Identify which cell holds the provided text, then report its (x, y) central coordinate. 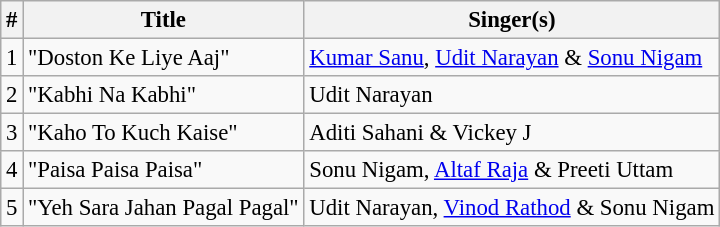
1 (12, 58)
2 (12, 95)
"Kaho To Kuch Kaise" (164, 133)
Aditi Sahani & Vickey J (512, 133)
Udit Narayan, Vinod Rathod & Sonu Nigam (512, 208)
Singer(s) (512, 20)
4 (12, 170)
Title (164, 20)
"Paisa Paisa Paisa" (164, 170)
# (12, 20)
"Yeh Sara Jahan Pagal Pagal" (164, 208)
"Kabhi Na Kabhi" (164, 95)
Sonu Nigam, Altaf Raja & Preeti Uttam (512, 170)
3 (12, 133)
5 (12, 208)
Kumar Sanu, Udit Narayan & Sonu Nigam (512, 58)
Udit Narayan (512, 95)
"Doston Ke Liye Aaj" (164, 58)
